Identify which cell holds the provided text, then report its [X, Y] central coordinate. 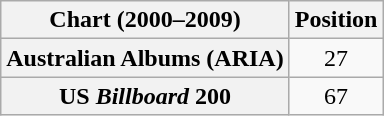
US Billboard 200 [145, 96]
67 [336, 96]
27 [336, 58]
Australian Albums (ARIA) [145, 58]
Position [336, 20]
Chart (2000–2009) [145, 20]
